Search for the cell housing the specified text and yield its (x, y) center coordinate. 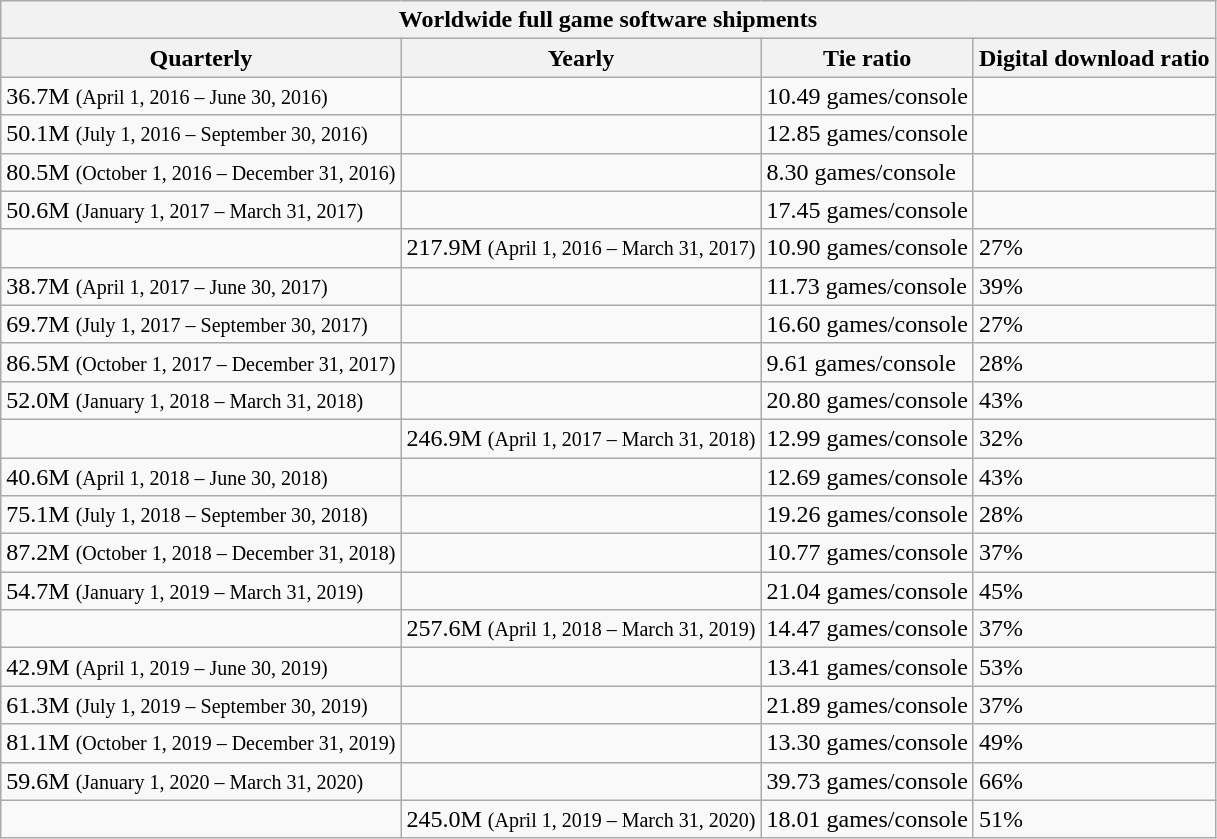
87.2M (October 1, 2018 – December 31, 2018) (201, 553)
Digital download ratio (1094, 58)
53% (1094, 667)
54.7M (January 1, 2019 – March 31, 2019) (201, 591)
13.30 games/console (867, 743)
59.6M (January 1, 2020 – March 31, 2020) (201, 781)
45% (1094, 591)
9.61 games/console (867, 362)
13.41 games/console (867, 667)
50.6M (January 1, 2017 – March 31, 2017) (201, 210)
75.1M (July 1, 2018 – September 30, 2018) (201, 515)
81.1M (October 1, 2019 – December 31, 2019) (201, 743)
21.89 games/console (867, 705)
51% (1094, 819)
17.45 games/console (867, 210)
246.9M (April 1, 2017 – March 31, 2018) (581, 438)
50.1M (July 1, 2016 – September 30, 2016) (201, 134)
36.7M (April 1, 2016 – June 30, 2016) (201, 96)
Yearly (581, 58)
14.47 games/console (867, 629)
Tie ratio (867, 58)
61.3M (July 1, 2019 – September 30, 2019) (201, 705)
12.85 games/console (867, 134)
32% (1094, 438)
Quarterly (201, 58)
39.73 games/console (867, 781)
21.04 games/console (867, 591)
8.30 games/console (867, 172)
217.9M (April 1, 2016 – March 31, 2017) (581, 248)
Worldwide full game software shipments (608, 20)
11.73 games/console (867, 286)
16.60 games/console (867, 324)
12.69 games/console (867, 477)
18.01 games/console (867, 819)
49% (1094, 743)
12.99 games/console (867, 438)
39% (1094, 286)
10.90 games/console (867, 248)
69.7M (July 1, 2017 – September 30, 2017) (201, 324)
19.26 games/console (867, 515)
20.80 games/console (867, 400)
38.7M (April 1, 2017 – June 30, 2017) (201, 286)
42.9M (April 1, 2019 – June 30, 2019) (201, 667)
257.6M (April 1, 2018 – March 31, 2019) (581, 629)
52.0M (January 1, 2018 – March 31, 2018) (201, 400)
66% (1094, 781)
80.5M (October 1, 2016 – December 31, 2016) (201, 172)
40.6M (April 1, 2018 – June 30, 2018) (201, 477)
10.77 games/console (867, 553)
245.0M (April 1, 2019 – March 31, 2020) (581, 819)
86.5M (October 1, 2017 – December 31, 2017) (201, 362)
10.49 games/console (867, 96)
